Return the [x, y] coordinate for the center point of the cell that contains the specified text.  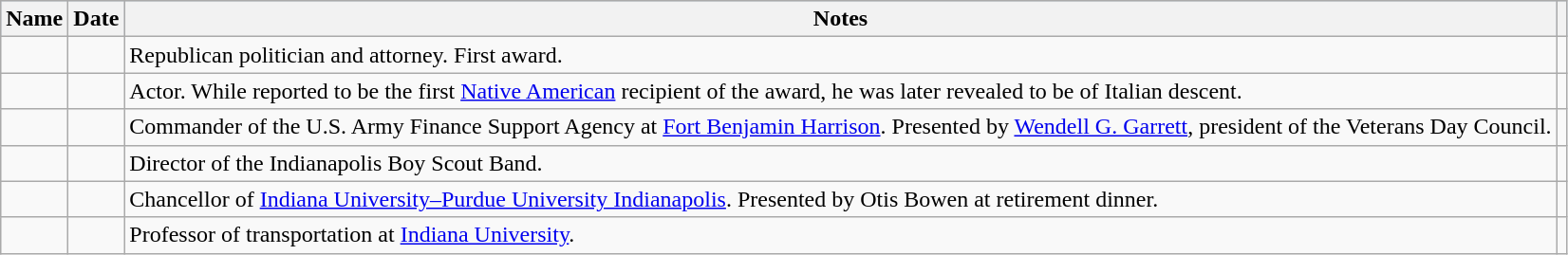
Professor of transportation at Indiana University. [841, 235]
Commander of the U.S. Army Finance Support Agency at Fort Benjamin Harrison. Presented by Wendell G. Garrett, president of the Veterans Day Council. [841, 127]
Actor. While reported to be the first Native American recipient of the award, he was later revealed to be of Italian descent. [841, 91]
Director of the Indianapolis Boy Scout Band. [841, 163]
Chancellor of Indiana University–Purdue University Indianapolis. Presented by Otis Bowen at retirement dinner. [841, 199]
Date [97, 19]
Name [34, 19]
Republican politician and attorney. First award. [841, 55]
Notes [841, 19]
